Provide the (x, y) coordinate of the cell's center where the given text is located.  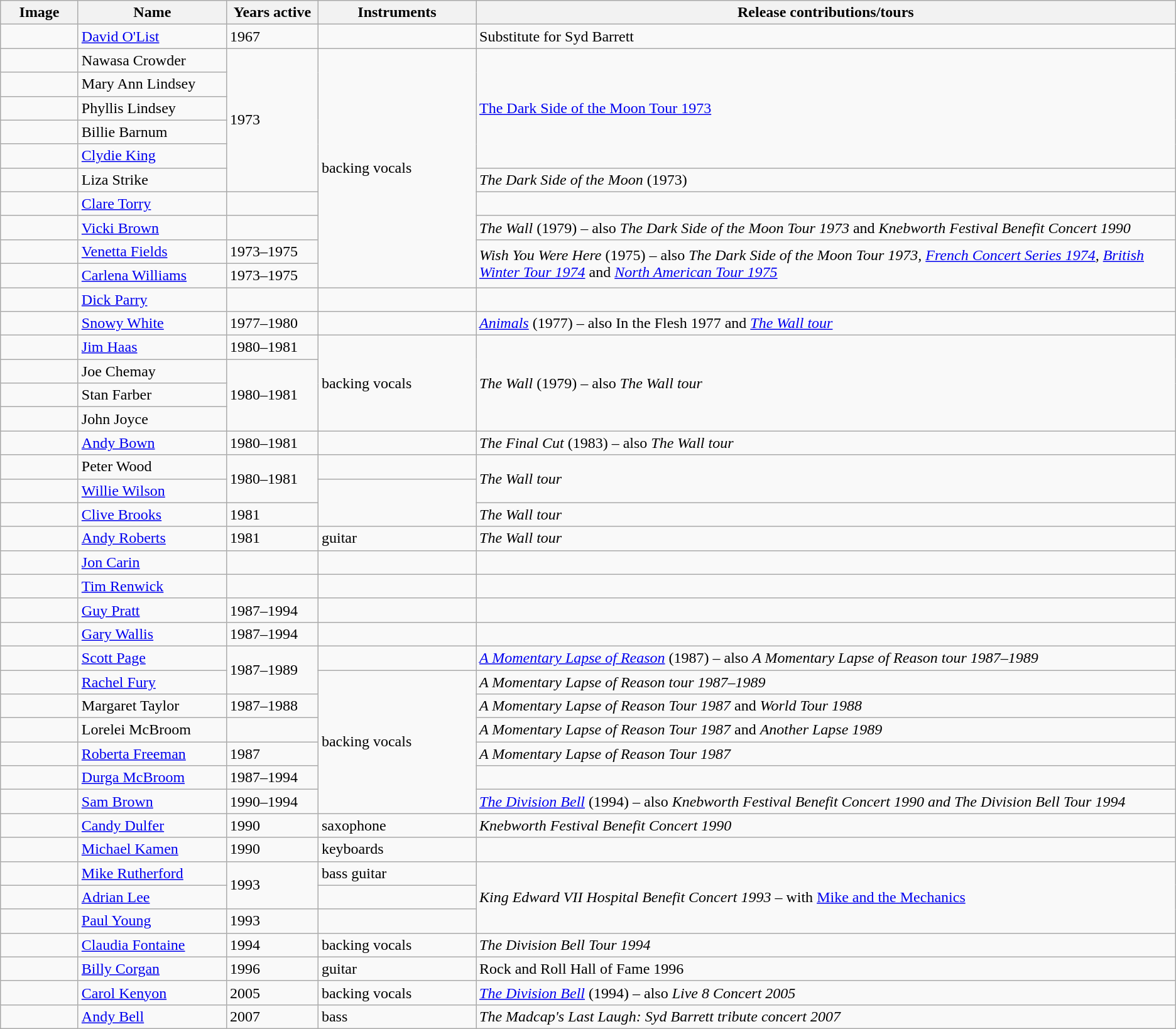
Roberta Freeman (152, 754)
Durga McBroom (152, 778)
Andy Roberts (152, 538)
Rock and Roll Hall of Fame 1996 (826, 969)
The Dark Side of the Moon (1973) (826, 180)
1990–1994 (272, 802)
bass (397, 1016)
David O'List (152, 36)
The Dark Side of the Moon Tour 1973 (826, 108)
1977–1980 (272, 324)
Vicki Brown (152, 227)
Phyllis Lindsey (152, 108)
Liza Strike (152, 180)
The Division Bell (1994) – also Live 8 Concert 2005 (826, 993)
A Momentary Lapse of Reason (1987) – also A Momentary Lapse of Reason tour 1987–1989 (826, 658)
Jim Haas (152, 347)
Carlena Williams (152, 275)
King Edward VII Hospital Benefit Concert 1993 – with Mike and the Mechanics (826, 897)
Andy Bown (152, 443)
Clare Torry (152, 204)
saxophone (397, 825)
John Joyce (152, 419)
Release contributions/tours (826, 13)
Andy Bell (152, 1016)
Knebworth Festival Benefit Concert 1990 (826, 825)
Stan Farber (152, 395)
Mary Ann Lindsey (152, 84)
Name (152, 13)
Mike Rutherford (152, 873)
Billie Barnum (152, 132)
The Wall (1979) – also The Wall tour (826, 383)
Tim Renwick (152, 586)
Lorelei McBroom (152, 730)
1973 (272, 120)
The Division Bell Tour 1994 (826, 945)
1996 (272, 969)
1967 (272, 36)
A Momentary Lapse of Reason Tour 1987 and World Tour 1988 (826, 706)
Clive Brooks (152, 514)
Snowy White (152, 324)
Scott Page (152, 658)
Guy Pratt (152, 610)
Joe Chemay (152, 371)
The Final Cut (1983) – also The Wall tour (826, 443)
1987–1989 (272, 670)
keyboards (397, 849)
Willie Wilson (152, 491)
Dick Parry (152, 300)
Candy Dulfer (152, 825)
Animals (1977) – also In the Flesh 1977 and The Wall tour (826, 324)
Years active (272, 13)
2007 (272, 1016)
A Momentary Lapse of Reason Tour 1987 and Another Lapse 1989 (826, 730)
A Momentary Lapse of Reason tour 1987–1989 (826, 682)
Substitute for Syd Barrett (826, 36)
Billy Corgan (152, 969)
Paul Young (152, 921)
Margaret Taylor (152, 706)
bass guitar (397, 873)
Clydie King (152, 156)
Jon Carin (152, 562)
The Division Bell (1994) – also Knebworth Festival Benefit Concert 1990 and The Division Bell Tour 1994 (826, 802)
Image (40, 13)
Michael Kamen (152, 849)
A Momentary Lapse of Reason Tour 1987 (826, 754)
Instruments (397, 13)
Peter Wood (152, 467)
1987 (272, 754)
Venetta Fields (152, 251)
1994 (272, 945)
Sam Brown (152, 802)
Claudia Fontaine (152, 945)
Gary Wallis (152, 634)
Nawasa Crowder (152, 60)
The Madcap's Last Laugh: Syd Barrett tribute concert 2007 (826, 1016)
Carol Kenyon (152, 993)
The Wall (1979) – also The Dark Side of the Moon Tour 1973 and Knebworth Festival Benefit Concert 1990 (826, 227)
2005 (272, 993)
Adrian Lee (152, 897)
1987–1988 (272, 706)
Rachel Fury (152, 682)
